Determine the (x, y) coordinate at the center of the cell enclosing the given text.  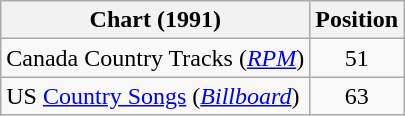
Chart (1991) (156, 20)
US Country Songs (Billboard) (156, 96)
Position (357, 20)
63 (357, 96)
51 (357, 58)
Canada Country Tracks (RPM) (156, 58)
